Pinpoint the cell where the given text exists, returning its (x, y) midpoint coordinate. 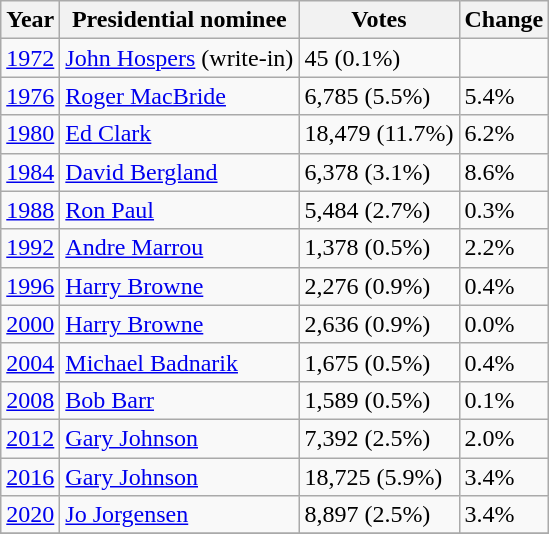
5,484 (2.7%) (379, 210)
2016 (30, 477)
Change (504, 20)
18,479 (11.7%) (379, 134)
5.4% (504, 96)
8,897 (2.5%) (379, 515)
2,636 (0.9%) (379, 324)
2.2% (504, 248)
7,392 (2.5%) (379, 438)
1996 (30, 286)
0.3% (504, 210)
1,675 (0.5%) (379, 362)
2020 (30, 515)
Ron Paul (180, 210)
45 (0.1%) (379, 58)
1972 (30, 58)
2008 (30, 400)
1988 (30, 210)
Year (30, 20)
Ed Clark (180, 134)
1,378 (0.5%) (379, 248)
Michael Badnarik (180, 362)
1984 (30, 172)
2012 (30, 438)
Bob Barr (180, 400)
6,378 (3.1%) (379, 172)
Andre Marrou (180, 248)
0.0% (504, 324)
1976 (30, 96)
1992 (30, 248)
Presidential nominee (180, 20)
6,785 (5.5%) (379, 96)
2004 (30, 362)
2.0% (504, 438)
2,276 (0.9%) (379, 286)
Roger MacBride (180, 96)
0.1% (504, 400)
John Hospers (write-in) (180, 58)
18,725 (5.9%) (379, 477)
2000 (30, 324)
1,589 (0.5%) (379, 400)
David Bergland (180, 172)
Votes (379, 20)
8.6% (504, 172)
6.2% (504, 134)
1980 (30, 134)
Jo Jorgensen (180, 515)
